For the text-containing cell, return its midpoint in [X, Y] coordinate format. 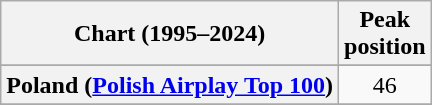
Poland (Polish Airplay Top 100) [170, 85]
Chart (1995–2024) [170, 34]
46 [385, 85]
Peakposition [385, 34]
